Determine the (X, Y) coordinate at the center of the cell enclosing the given text.  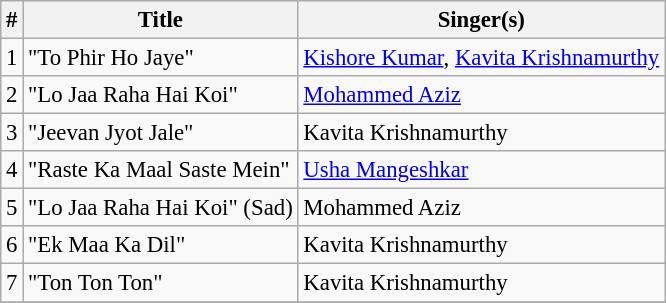
"Ton Ton Ton" (160, 283)
"Lo Jaa Raha Hai Koi" (Sad) (160, 208)
"Raste Ka Maal Saste Mein" (160, 170)
5 (12, 208)
3 (12, 133)
1 (12, 58)
Title (160, 20)
# (12, 20)
Singer(s) (482, 20)
4 (12, 170)
Kishore Kumar, Kavita Krishnamurthy (482, 58)
"Jeevan Jyot Jale" (160, 133)
6 (12, 245)
"Ek Maa Ka Dil" (160, 245)
"To Phir Ho Jaye" (160, 58)
2 (12, 95)
"Lo Jaa Raha Hai Koi" (160, 95)
7 (12, 283)
Usha Mangeshkar (482, 170)
